Provide the [X, Y] coordinate of the cell's center where the given text is located.  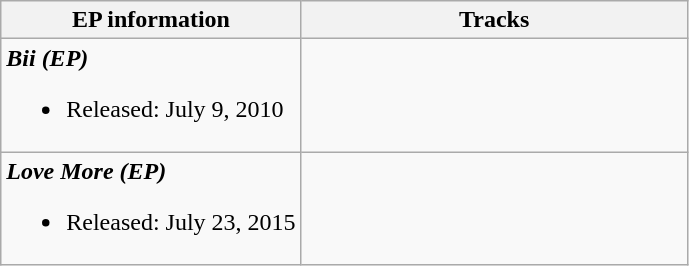
Bii (EP)Released: July 9, 2010 [151, 96]
Love More (EP)Released: July 23, 2015 [151, 208]
EP information [151, 20]
Tracks [494, 20]
